Identify which cell holds the provided text, then report its (X, Y) central coordinate. 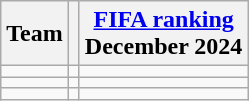
Team (35, 34)
FIFA rankingDecember 2024 (164, 34)
